Output the [X, Y] coordinate of the center of the cell containing the given text.  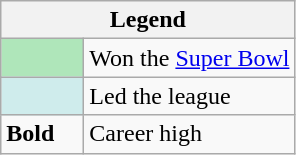
Won the Super Bowl [190, 58]
Bold [42, 134]
Career high [190, 134]
Legend [148, 20]
Led the league [190, 96]
